Return (X, Y) of the center of cell containing provided text 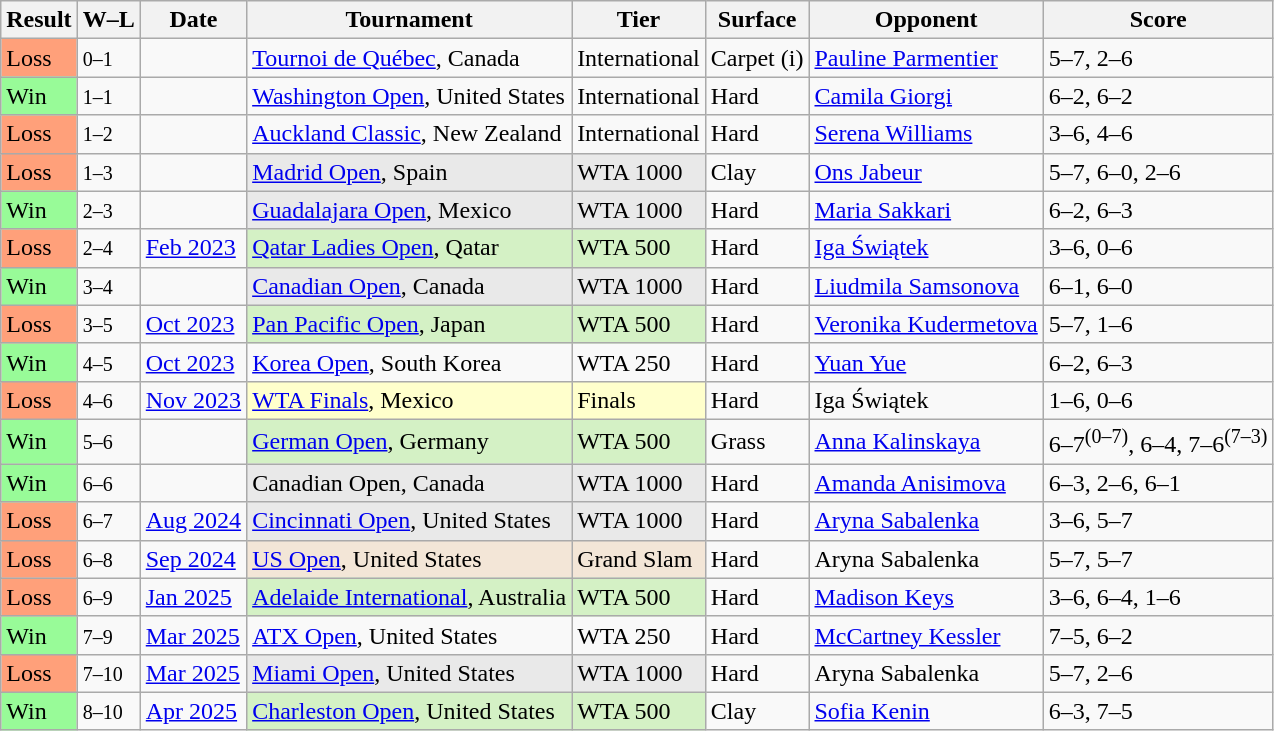
Madrid Open, Spain (410, 172)
Tier (639, 20)
WTA Finals, Mexico (410, 400)
Miami Open, United States (410, 673)
Maria Sakkari (926, 210)
8–10 (108, 711)
Nov 2023 (193, 400)
3–5 (108, 324)
Korea Open, South Korea (410, 362)
Jan 2025 (193, 597)
W–L (108, 20)
Apr 2025 (193, 711)
5–6 (108, 442)
Camila Giorgi (926, 96)
5–7, 5–7 (1158, 559)
German Open, Germany (410, 442)
Veronika Kudermetova (926, 324)
5–7, 6–0, 2–6 (1158, 172)
7–10 (108, 673)
3–6, 6–4, 1–6 (1158, 597)
Sep 2024 (193, 559)
Amanda Anisimova (926, 483)
2–3 (108, 210)
Surface (757, 20)
Opponent (926, 20)
6–7(0–7), 6–4, 7–6(7–3) (1158, 442)
5–7, 1–6 (1158, 324)
Carpet (i) (757, 58)
ATX Open, United States (410, 635)
Grass (757, 442)
1–6, 0–6 (1158, 400)
Grand Slam (639, 559)
Ons Jabeur (926, 172)
Madison Keys (926, 597)
Date (193, 20)
Yuan Yue (926, 362)
Anna Kalinskaya (926, 442)
6–8 (108, 559)
6–3, 7–5 (1158, 711)
4–6 (108, 400)
Adelaide International, Australia (410, 597)
Pan Pacific Open, Japan (410, 324)
6–3, 2–6, 6–1 (1158, 483)
McCartney Kessler (926, 635)
6–6 (108, 483)
Liudmila Samsonova (926, 286)
Qatar Ladies Open, Qatar (410, 248)
3–6, 5–7 (1158, 521)
Sofia Kenin (926, 711)
Serena Williams (926, 134)
6–9 (108, 597)
Tournament (410, 20)
3–6, 4–6 (1158, 134)
1–3 (108, 172)
Auckland Classic, New Zealand (410, 134)
7–5, 6–2 (1158, 635)
Cincinnati Open, United States (410, 521)
Guadalajara Open, Mexico (410, 210)
7–9 (108, 635)
3–6, 0–6 (1158, 248)
1–1 (108, 96)
Charleston Open, United States (410, 711)
US Open, United States (410, 559)
Result (39, 20)
1–2 (108, 134)
Aug 2024 (193, 521)
Feb 2023 (193, 248)
Tournoi de Québec, Canada (410, 58)
Finals (639, 400)
6–7 (108, 521)
Pauline Parmentier (926, 58)
3–4 (108, 286)
6–1, 6–0 (1158, 286)
0–1 (108, 58)
Score (1158, 20)
Washington Open, United States (410, 96)
2–4 (108, 248)
6–2, 6–2 (1158, 96)
4–5 (108, 362)
